Search for the cell housing the specified text and yield its (x, y) center coordinate. 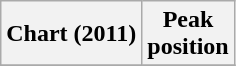
Peakposition (188, 34)
Chart (2011) (72, 34)
